Scan for the cell matching the given text and deliver its [X, Y] coordinate at center. 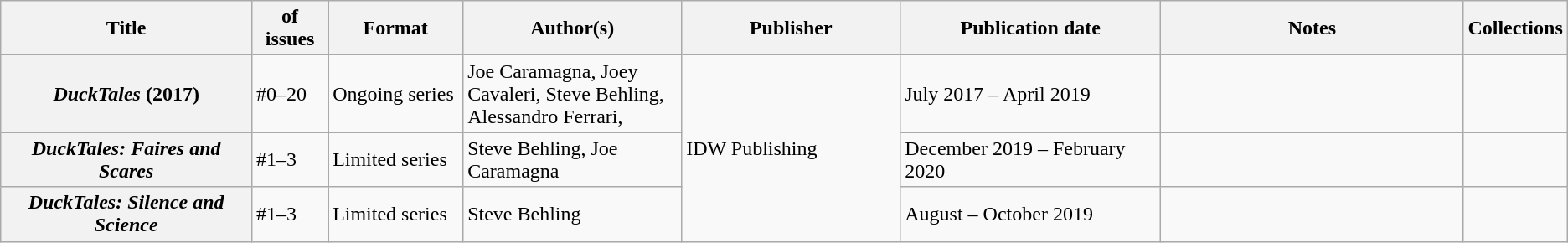
Joe Caramagna, Joey Cavaleri, Steve Behling, Alessandro Ferrari, [573, 94]
#0–20 [290, 94]
Title [126, 28]
of issues [290, 28]
Publisher [791, 28]
Notes [1312, 28]
August – October 2019 [1030, 215]
July 2017 – April 2019 [1030, 94]
Author(s) [573, 28]
Publication date [1030, 28]
Steve Behling, Joe Caramagna [573, 159]
Ongoing series [395, 94]
Collections [1515, 28]
December 2019 – February 2020 [1030, 159]
Format [395, 28]
DuckTales (2017) [126, 94]
Steve Behling [573, 215]
DuckTales: Faires and Scares [126, 159]
DuckTales: Silence and Science [126, 215]
IDW Publishing [791, 148]
